For the text-containing cell, return its midpoint in (x, y) coordinate format. 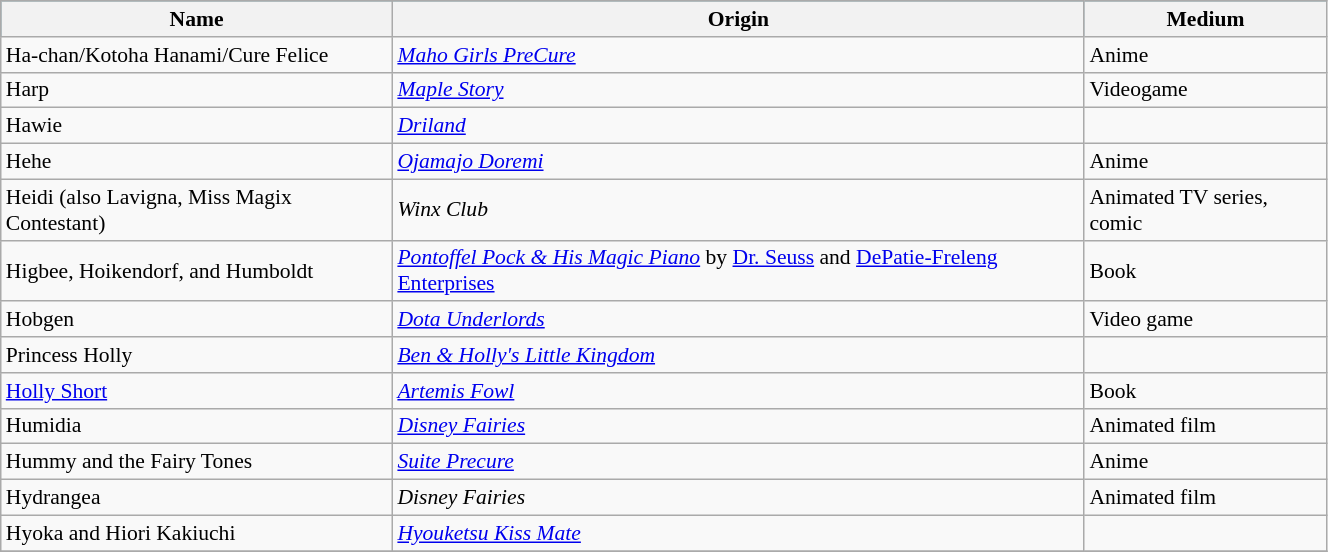
Holly Short (197, 391)
Animated TV series, comic (1205, 210)
Name (197, 19)
Artemis Fowl (738, 391)
Maple Story (738, 90)
Ojamajo Doremi (738, 162)
Hyoka and Hiori Kakiuchi (197, 533)
Pontoffel Pock & His Magic Piano by Dr. Seuss and DePatie-Freleng Enterprises (738, 270)
Harp (197, 90)
Heidi (also Lavigna, Miss Magix Contestant) (197, 210)
Medium (1205, 19)
Hummy and the Fairy Tones (197, 462)
Dota Underlords (738, 320)
Higbee, Hoikendorf, and Humboldt (197, 270)
Ha-chan/Kotoha Hanami/Cure Felice (197, 55)
Hyouketsu Kiss Mate (738, 533)
Hawie (197, 126)
Hydrangea (197, 498)
Princess Holly (197, 355)
Videogame (1205, 90)
Maho Girls PreCure (738, 55)
Suite Precure (738, 462)
Hehe (197, 162)
Origin (738, 19)
Ben & Holly's Little Kingdom (738, 355)
Humidia (197, 426)
Hobgen (197, 320)
Winx Club (738, 210)
Video game (1205, 320)
Driland (738, 126)
